Extract the [x, y] coordinate from the center of the cell holding the provided text.  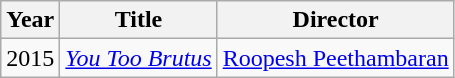
Roopesh Peethambaran [336, 58]
You Too Brutus [138, 58]
Director [336, 20]
2015 [30, 58]
Year [30, 20]
Title [138, 20]
